Scan for the cell matching the given text and deliver its (X, Y) coordinate at center. 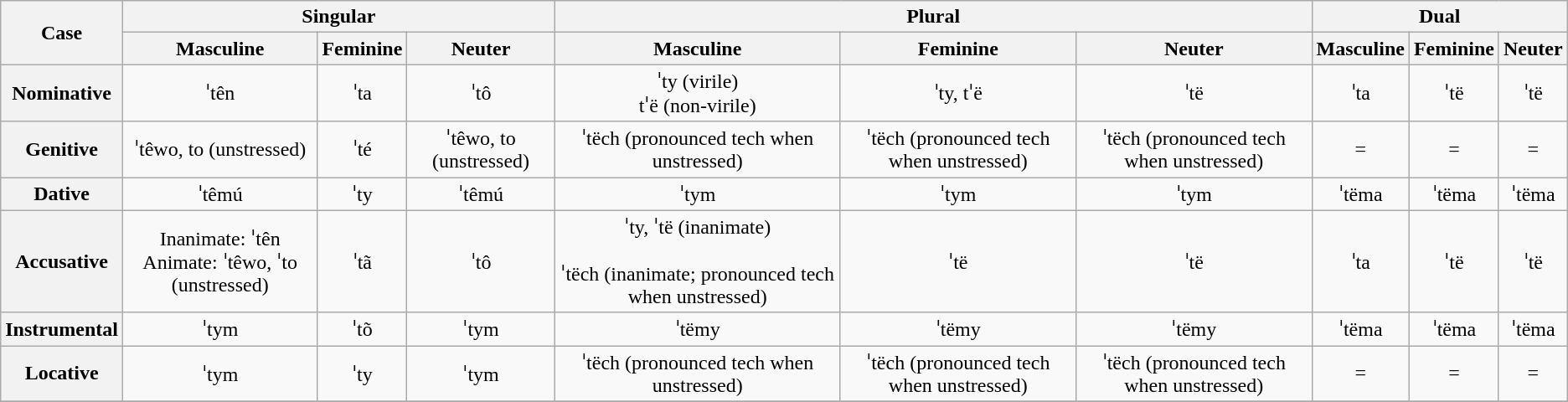
Locative (62, 374)
Case (62, 33)
ˈtõ (362, 329)
Singular (338, 17)
ˈty, ˈtë (inanimate) ˈtëch (inanimate; pronounced tech when unstressed) (697, 261)
ˈtên (219, 93)
ˈty (virile)tˈë (non-virile) (697, 93)
Genitive (62, 149)
Accusative (62, 261)
ˈté (362, 149)
Inanimate: ˈtên Animate: ˈtêwo, ˈto (unstressed) (219, 261)
ˈtã (362, 261)
ˈty, tˈë (958, 93)
Dual (1439, 17)
Instrumental (62, 329)
Nominative (62, 93)
Dative (62, 194)
Plural (933, 17)
